Return (X, Y) of the center of cell containing provided text 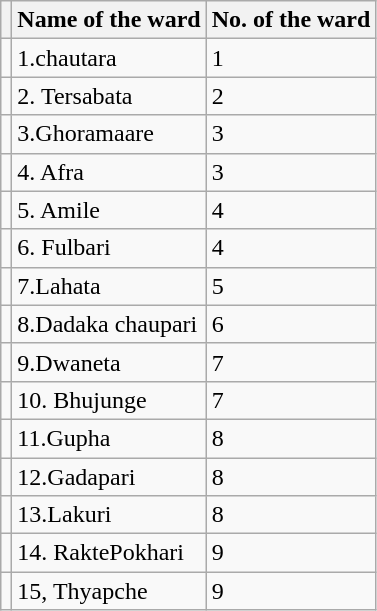
9.Dwaneta (109, 362)
2. Tersabata (109, 96)
8.Dadaka chaupari (109, 324)
10. Bhujunge (109, 400)
14. RaktePokhari (109, 553)
4. Afra (109, 172)
Name of the ward (109, 20)
6 (291, 324)
15, Thyapche (109, 591)
5 (291, 286)
7.Lahata (109, 286)
5. Amile (109, 210)
3.Ghoramaare (109, 134)
1.chautara (109, 58)
1 (291, 58)
6. Fulbari (109, 248)
No. of the ward (291, 20)
11.Gupha (109, 438)
12.Gadapari (109, 477)
13.Lakuri (109, 515)
2 (291, 96)
